Return [X, Y] of the center of cell containing provided text 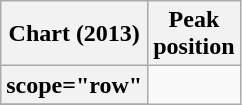
Chart (2013) [74, 34]
Peak position [194, 34]
scope="row" [74, 85]
